For the text-containing cell, return its midpoint in [x, y] coordinate format. 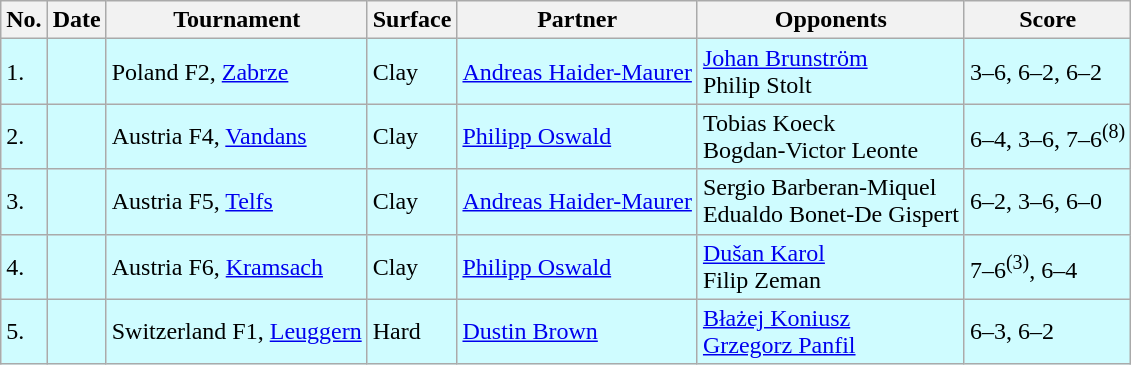
7–6(3), 6–4 [1047, 266]
Hard [412, 332]
Date [76, 20]
3–6, 6–2, 6–2 [1047, 72]
Błażej Koniusz Grzegorz Panfil [830, 332]
5. [24, 332]
Austria F6, Kramsach [236, 266]
Dustin Brown [577, 332]
No. [24, 20]
Sergio Barberan-Miquel Edualdo Bonet-De Gispert [830, 202]
Dušan Karol Filip Zeman [830, 266]
Austria F4, Vandans [236, 136]
Score [1047, 20]
Tobias Koeck Bogdan-Victor Leonte [830, 136]
6–2, 3–6, 6–0 [1047, 202]
Johan Brunström Philip Stolt [830, 72]
Switzerland F1, Leuggern [236, 332]
2. [24, 136]
1. [24, 72]
Tournament [236, 20]
Surface [412, 20]
3. [24, 202]
Partner [577, 20]
Poland F2, Zabrze [236, 72]
Austria F5, Telfs [236, 202]
4. [24, 266]
6–4, 3–6, 7–6(8) [1047, 136]
6–3, 6–2 [1047, 332]
Opponents [830, 20]
